Extract the [x, y] coordinate from the center of the cell holding the provided text.  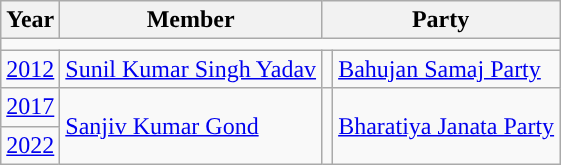
Year [30, 20]
Sanjiv Kumar Gond [191, 126]
Bahujan Samaj Party [446, 69]
Party [441, 20]
Sunil Kumar Singh Yadav [191, 69]
2017 [30, 107]
2022 [30, 145]
2012 [30, 69]
Member [191, 20]
Bharatiya Janata Party [446, 126]
